Return [x, y] of the center of cell containing provided text 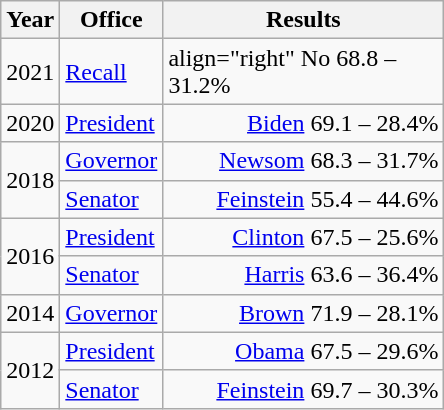
align="right" No 68.8 – 31.2% [304, 72]
Year [30, 20]
2014 [30, 313]
Obama 67.5 – 29.6% [304, 351]
2021 [30, 72]
Recall [112, 72]
2018 [30, 180]
Results [304, 20]
Biden 69.1 – 28.4% [304, 123]
Brown 71.9 – 28.1% [304, 313]
Harris 63.6 – 36.4% [304, 275]
Office [112, 20]
Feinstein 69.7 – 30.3% [304, 389]
2012 [30, 370]
Clinton 67.5 – 25.6% [304, 237]
2016 [30, 256]
Newsom 68.3 – 31.7% [304, 161]
Feinstein 55.4 – 44.6% [304, 199]
2020 [30, 123]
